Return [x, y] of the center of cell containing provided text 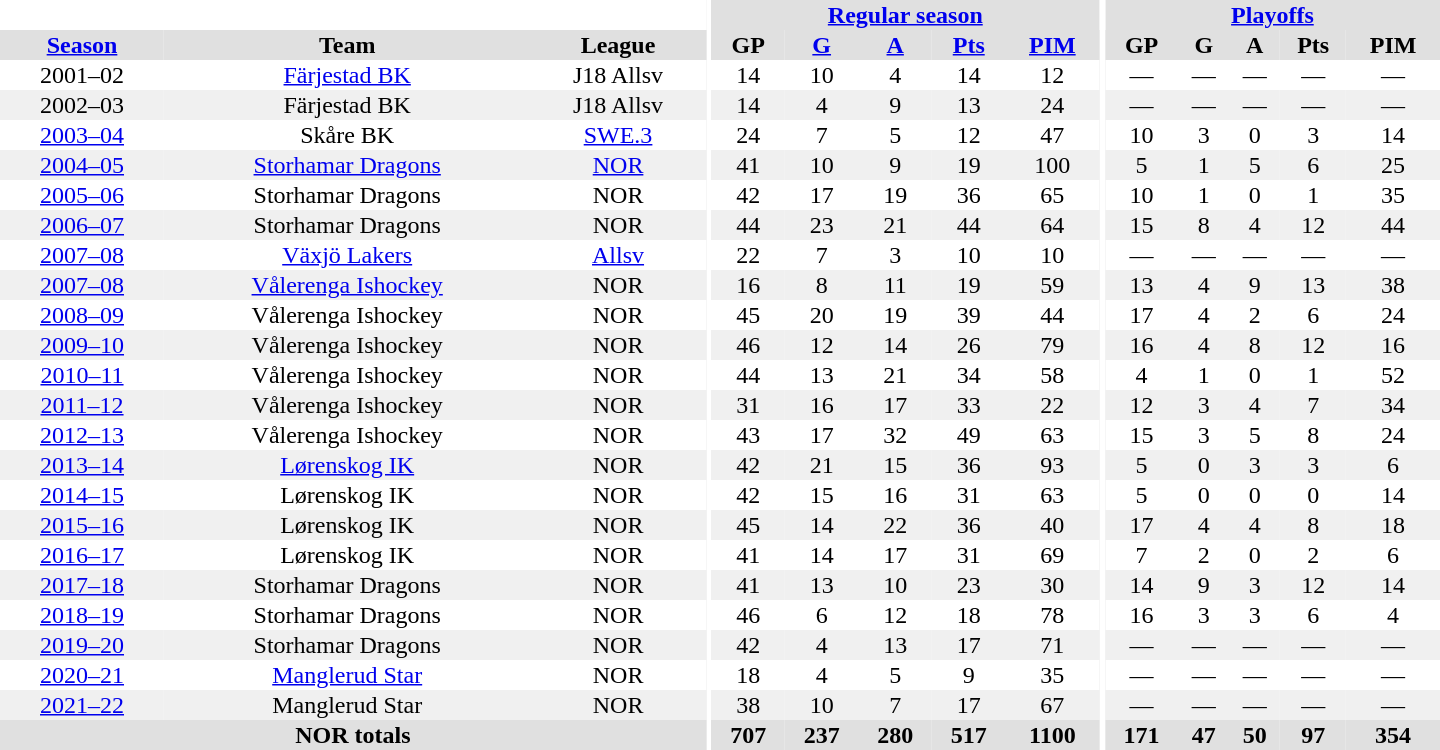
69 [1052, 555]
25 [1393, 165]
2008–09 [82, 315]
280 [895, 735]
32 [895, 435]
2015–16 [82, 525]
Växjö Lakers [347, 255]
354 [1393, 735]
2009–10 [82, 345]
79 [1052, 345]
97 [1313, 735]
2013–14 [82, 465]
30 [1052, 585]
2014–15 [82, 495]
67 [1052, 705]
Season [82, 45]
93 [1052, 465]
49 [969, 435]
1100 [1052, 735]
2018–19 [82, 615]
78 [1052, 615]
65 [1052, 195]
2021–22 [82, 705]
2006–07 [82, 225]
517 [969, 735]
2005–06 [82, 195]
NOR totals [353, 735]
39 [969, 315]
2016–17 [82, 555]
2002–03 [82, 105]
2011–12 [82, 405]
71 [1052, 645]
33 [969, 405]
Team [347, 45]
2020–21 [82, 675]
Regular season [905, 15]
2012–13 [82, 435]
237 [822, 735]
2019–20 [82, 645]
2004–05 [82, 165]
League [618, 45]
171 [1142, 735]
2001–02 [82, 75]
2010–11 [82, 375]
Playoffs [1272, 15]
2003–04 [82, 135]
26 [969, 345]
59 [1052, 285]
43 [748, 435]
707 [748, 735]
SWE.3 [618, 135]
Skåre BK [347, 135]
20 [822, 315]
Allsv [618, 255]
50 [1254, 735]
58 [1052, 375]
52 [1393, 375]
2017–18 [82, 585]
64 [1052, 225]
100 [1052, 165]
11 [895, 285]
40 [1052, 525]
